Return the [X, Y] coordinate for the center point of the cell that contains the specified text.  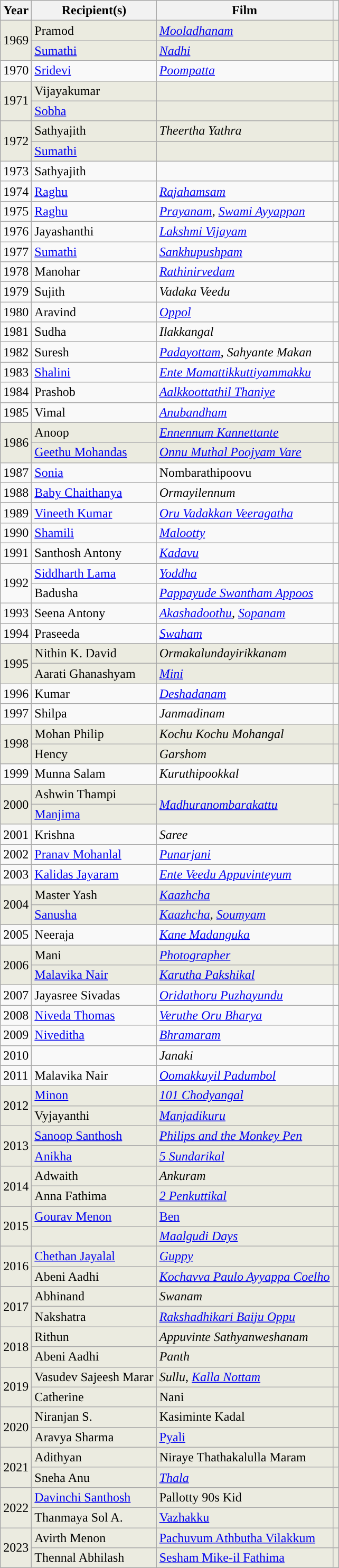
Manjadikuru [244, 1116]
Shilpa [94, 714]
1976 [16, 231]
Baby Chaithanya [94, 493]
Sneha Anu [94, 1477]
Poompatta [244, 71]
Ashwin Thampi [94, 794]
1988 [16, 493]
1983 [16, 372]
1978 [16, 272]
Vyjayanthi [94, 1116]
2005 [16, 935]
2019 [16, 1387]
Santhosh Antony [94, 553]
Kuruthipookkal [244, 774]
Aarati Ghanashyam [94, 674]
Kochavva Paulo Ayyappa Coelho [244, 1277]
Padayottam, Sahyante Makan [244, 352]
1996 [16, 694]
2003 [16, 874]
Kalidas Jayaram [94, 874]
Kane Madanguka [244, 935]
Maalgudi Days [244, 1236]
Lakshmi Vijayam [244, 231]
Chethan Jayalal [94, 1257]
Jayasree Sivadas [94, 995]
1995 [16, 664]
Shalini [94, 372]
Mooladhanam [244, 31]
Vadaka Veedu [244, 292]
Sankhupushpam [244, 252]
1969 [16, 41]
Mani [94, 955]
Saree [244, 834]
1985 [16, 412]
Rakshadhikari Baiju Oppu [244, 1317]
Prayanam, Swami Ayyappan [244, 211]
2012 [16, 1106]
Neeraja [94, 935]
Ente Veedu Appuvinteyum [244, 874]
2001 [16, 834]
Rathinirvedam [244, 272]
1974 [16, 191]
Thala [244, 1477]
Pachuvum Athbutha Vilakkum [244, 1538]
Vineeth Kumar [94, 513]
Manohar [94, 272]
Swaham [244, 634]
Anoop [94, 432]
Badusha [94, 593]
2021 [16, 1467]
Nakshatra [94, 1317]
1999 [16, 774]
1972 [16, 141]
1986 [16, 442]
Philips and the Monkey Pen [244, 1136]
Oppol [244, 312]
Davinchi Santhosh [94, 1497]
Akashadoothu, Sopanam [244, 613]
Sanoop Santhosh [94, 1136]
Aravya Sharma [94, 1437]
2011 [16, 1075]
2000 [16, 804]
Krishna [94, 834]
Sujith [94, 292]
1970 [16, 71]
Master Yash [94, 895]
2008 [16, 1015]
Mohan Philip [94, 734]
2002 [16, 854]
Abhinand [94, 1297]
2007 [16, 995]
Aravind [94, 312]
Minon [94, 1095]
1990 [16, 533]
2020 [16, 1427]
Deshadanam [244, 694]
Rajahamsam [244, 191]
Pyali [244, 1437]
Oridathoru Puzhayundu [244, 995]
Niveditha [94, 1035]
Panth [244, 1357]
Punarjani [244, 854]
Praseeda [94, 634]
1993 [16, 613]
Ankuram [244, 1176]
2 Penkuttikal [244, 1196]
Ormakalundayirikkanam [244, 654]
Janmadinam [244, 714]
Prashob [94, 392]
Avirth Menon [94, 1538]
2004 [16, 905]
1973 [16, 171]
Garshom [244, 754]
2016 [16, 1267]
Ennennum Kannettante [244, 432]
1981 [16, 332]
2013 [16, 1146]
Bhramaram [244, 1035]
Onnu Muthal Poojyam Vare [244, 452]
Sesham Mike-il Fathima [244, 1558]
1992 [16, 583]
Vijayakumar [94, 91]
Guppy [244, 1257]
Niranjan S. [94, 1417]
Kasiminte Kadal [244, 1417]
Manjima [94, 814]
Kaazhcha, Soumyam [244, 915]
Veruthe Oru Bharya [244, 1015]
Karutha Pakshikal [244, 975]
Recipient(s) [94, 11]
Sullu, Kalla Nottam [244, 1377]
1977 [16, 252]
Anna Fathima [94, 1196]
Year [16, 11]
1975 [16, 211]
Niveda Thomas [94, 1015]
Geethu Mohandas [94, 452]
Nombarathipoovu [244, 473]
Suresh [94, 352]
1987 [16, 473]
Pramod [94, 31]
Mini [244, 674]
Rithun [94, 1337]
Film [244, 11]
Vimal [94, 412]
Siddharth Lama [94, 573]
Ben [244, 1216]
Aalkkoottathil Thaniye [244, 392]
Nadhi [244, 51]
2014 [16, 1186]
Photographer [244, 955]
1997 [16, 714]
1998 [16, 744]
Sanusha [94, 915]
5 Sundarikal [244, 1156]
Malootty [244, 533]
1980 [16, 312]
Pappayude Swantham Appoos [244, 593]
Ente Mamattikkuttiyammakku [244, 372]
Swanam [244, 1297]
2010 [16, 1055]
Sudha [94, 332]
1994 [16, 634]
1989 [16, 513]
Gourav Menon [94, 1216]
Kumar [94, 694]
Catherine [94, 1397]
2006 [16, 965]
2022 [16, 1507]
Theertha Yathra [244, 131]
Oomakkuyil Padumbol [244, 1075]
2017 [16, 1307]
2009 [16, 1035]
1991 [16, 553]
Kadavu [244, 553]
2018 [16, 1347]
Shamili [94, 533]
Vasudev Sajeesh Marar [94, 1377]
Hency [94, 754]
Adwaith [94, 1176]
Sonia [94, 473]
Appuvinte Sathyanweshanam [244, 1337]
Oru Vadakkan Veeragatha [244, 513]
2023 [16, 1548]
Seena Antony [94, 613]
Yoddha [244, 573]
Adithyan [94, 1457]
Anikha [94, 1156]
Nani [244, 1397]
Sridevi [94, 71]
Niraye Thathakalulla Maram [244, 1457]
Kaazhcha [244, 895]
1984 [16, 392]
Janaki [244, 1055]
Sobha [94, 111]
Thennal Abhilash [94, 1558]
Pranav Mohanlal [94, 854]
Madhuranombarakattu [244, 804]
2015 [16, 1226]
Anubandham [244, 412]
Pallotty 90s Kid [244, 1497]
Ilakkangal [244, 332]
Ormayilennum [244, 493]
Jayashanthi [94, 231]
1979 [16, 292]
Thanmaya Sol A. [94, 1517]
1982 [16, 352]
Munna Salam [94, 774]
Vazhakku [244, 1517]
Kochu Kochu Mohangal [244, 734]
101 Chodyangal [244, 1095]
1971 [16, 101]
Nithin K. David [94, 654]
